Capture the cell that displays the provided text and extract its [x, y] central coordinate. 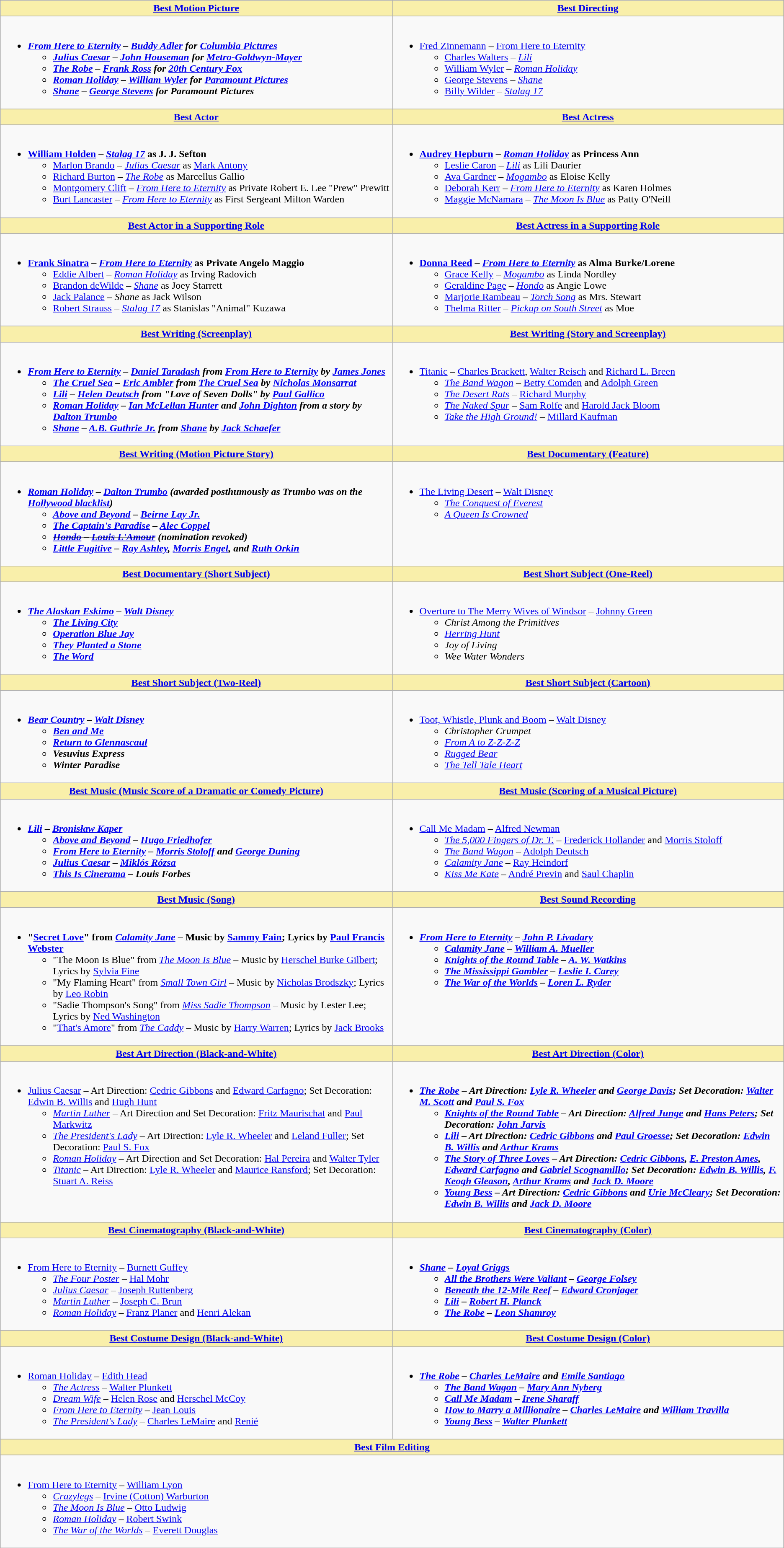
Best Short Subject (One-Reel) [588, 574]
Best Actor [196, 117]
Best Writing (Motion Picture Story) [196, 454]
The Living Desert – Walt DisneyThe Conquest of EverestA Queen Is Crowned [588, 514]
Best Film Editing [392, 1447]
Best Art Direction (Black-and-White) [196, 1054]
Best Art Direction (Color) [588, 1054]
Best Actress in a Supporting Role [588, 225]
Best Short Subject (Cartoon) [588, 683]
Best Actor in a Supporting Role [196, 225]
Best Costume Design (Black-and-White) [196, 1338]
Best Costume Design (Color) [588, 1338]
The Alaskan Eskimo – Walt DisneyThe Living CityOperation Blue JayThey Planted a StoneThe Word [196, 628]
Bear Country – Walt DisneyBen and MeReturn to GlennascaulVesuvius ExpressWinter Paradise [196, 737]
Best Music (Song) [196, 900]
Toot, Whistle, Plunk and Boom – Walt DisneyChristopher CrumpetFrom A to Z-Z-Z-ZRugged BearThe Tell Tale Heart [588, 737]
Best Motion Picture [196, 8]
Best Writing (Story and Screenplay) [588, 334]
Best Documentary (Short Subject) [196, 574]
Best Actress [588, 117]
Overture to The Merry Wives of Windsor – Johnny GreenChrist Among the PrimitivesHerring HuntJoy of LivingWee Water Wonders [588, 628]
Best Short Subject (Two-Reel) [196, 683]
Best Writing (Screenplay) [196, 334]
Best Cinematography (Black-and-White) [196, 1230]
Best Documentary (Feature) [588, 454]
Best Music (Scoring of a Musical Picture) [588, 791]
Best Music (Music Score of a Dramatic or Comedy Picture) [196, 791]
Fred Zinnemann – From Here to EternityCharles Walters – LiliWilliam Wyler – Roman HolidayGeorge Stevens – ShaneBilly Wilder – Stalag 17 [588, 63]
Best Cinematography (Color) [588, 1230]
Best Directing [588, 8]
Best Sound Recording [588, 900]
